Provide the (x, y) coordinate of the cell's center where the given text is located.  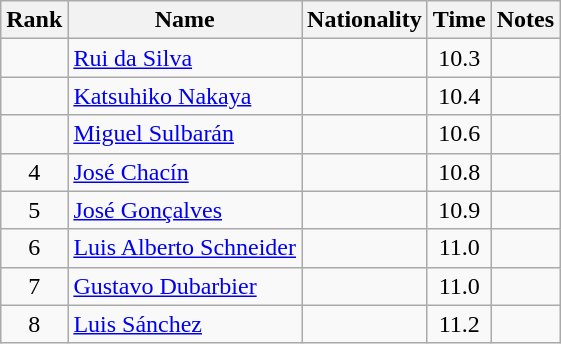
Rank (34, 20)
Katsuhiko Nakaya (185, 96)
10.4 (459, 96)
Time (459, 20)
10.9 (459, 210)
Gustavo Dubarbier (185, 286)
10.8 (459, 172)
José Chacín (185, 172)
5 (34, 210)
6 (34, 248)
Miguel Sulbarán (185, 134)
4 (34, 172)
Luis Alberto Schneider (185, 248)
Luis Sánchez (185, 324)
11.2 (459, 324)
7 (34, 286)
José Gonçalves (185, 210)
Rui da Silva (185, 58)
Nationality (365, 20)
10.6 (459, 134)
8 (34, 324)
10.3 (459, 58)
Notes (525, 20)
Name (185, 20)
